Search for the cell housing the specified text and yield its [x, y] center coordinate. 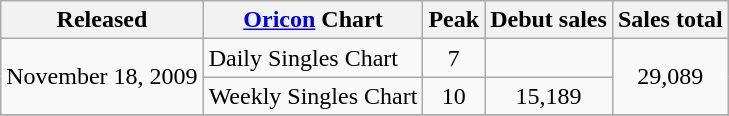
Peak [454, 20]
Oricon Chart [313, 20]
November 18, 2009 [102, 77]
Weekly Singles Chart [313, 96]
7 [454, 58]
Debut sales [549, 20]
15,189 [549, 96]
29,089 [670, 77]
Released [102, 20]
Sales total [670, 20]
Daily Singles Chart [313, 58]
10 [454, 96]
